Pinpoint the cell where the given text exists, returning its (X, Y) midpoint coordinate. 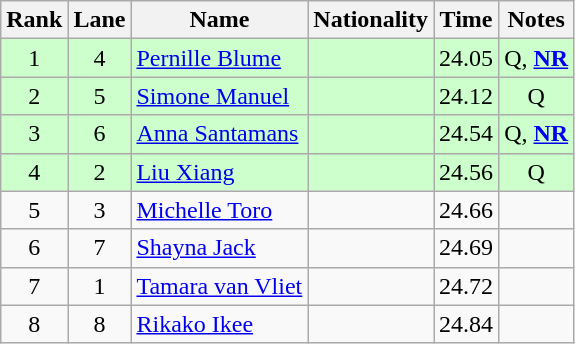
Liu Xiang (220, 172)
Simone Manuel (220, 96)
Pernille Blume (220, 58)
24.05 (466, 58)
Michelle Toro (220, 210)
24.84 (466, 324)
Time (466, 20)
Rank (34, 20)
Notes (536, 20)
24.69 (466, 248)
24.56 (466, 172)
24.66 (466, 210)
Anna Santamans (220, 134)
24.54 (466, 134)
Nationality (371, 20)
Tamara van Vliet (220, 286)
Shayna Jack (220, 248)
Rikako Ikee (220, 324)
Name (220, 20)
24.12 (466, 96)
24.72 (466, 286)
Lane (100, 20)
